Return the (X, Y) coordinate for the center point of the cell that contains the specified text.  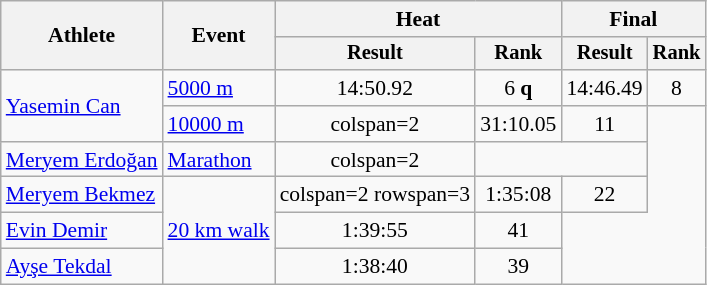
10000 m (219, 124)
Meryem Bekmez (82, 195)
Athlete (82, 36)
31:10.05 (518, 124)
14:50.92 (376, 88)
41 (518, 231)
1:35:08 (518, 195)
colspan=2 rowspan=3 (376, 195)
6 q (518, 88)
39 (518, 267)
22 (604, 195)
8 (677, 88)
20 km walk (219, 230)
1:39:55 (376, 231)
1:38:40 (376, 267)
14:46.49 (604, 88)
Ayşe Tekdal (82, 267)
Evin Demir (82, 231)
5000 m (219, 88)
Event (219, 36)
Heat (418, 19)
Meryem Erdoğan (82, 160)
Yasemin Can (82, 106)
Final (633, 19)
11 (604, 124)
Marathon (219, 160)
